Pinpoint the cell where the given text exists, returning its (X, Y) midpoint coordinate. 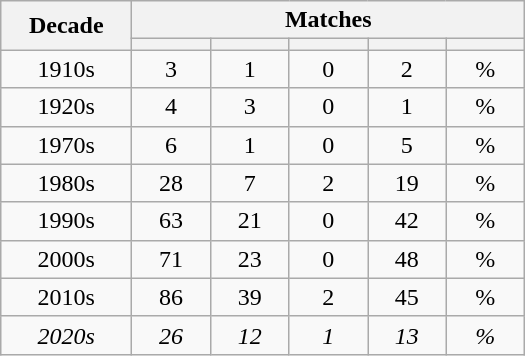
28 (172, 183)
63 (172, 221)
13 (408, 335)
12 (250, 335)
Matches (328, 20)
Decade (66, 26)
48 (408, 259)
4 (172, 107)
7 (250, 183)
21 (250, 221)
1910s (66, 69)
19 (408, 183)
1970s (66, 145)
2010s (66, 297)
39 (250, 297)
23 (250, 259)
71 (172, 259)
1990s (66, 221)
42 (408, 221)
1920s (66, 107)
45 (408, 297)
86 (172, 297)
2020s (66, 335)
1980s (66, 183)
2000s (66, 259)
26 (172, 335)
5 (408, 145)
6 (172, 145)
